Identify which cell holds the provided text, then report its [X, Y] central coordinate. 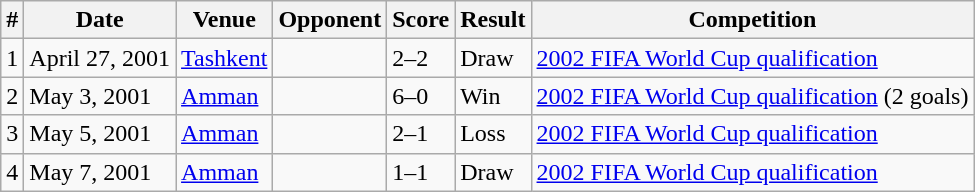
May 5, 2001 [100, 134]
Result [493, 20]
May 7, 2001 [100, 172]
Opponent [330, 20]
3 [12, 134]
Date [100, 20]
1 [12, 58]
2002 FIFA World Cup qualification (2 goals) [752, 96]
Loss [493, 134]
Win [493, 96]
4 [12, 172]
6–0 [421, 96]
# [12, 20]
2 [12, 96]
Venue [224, 20]
2–2 [421, 58]
2–1 [421, 134]
Competition [752, 20]
1–1 [421, 172]
April 27, 2001 [100, 58]
May 3, 2001 [100, 96]
Score [421, 20]
Tashkent [224, 58]
